Find where the given text appears and provide that cell's center as [X, Y] coordinate. 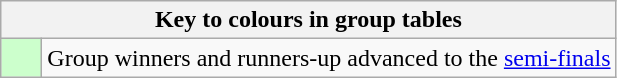
Key to colours in group tables [308, 20]
Group winners and runners-up advanced to the semi-finals [329, 58]
